Return [X, Y] of the center of cell containing provided text 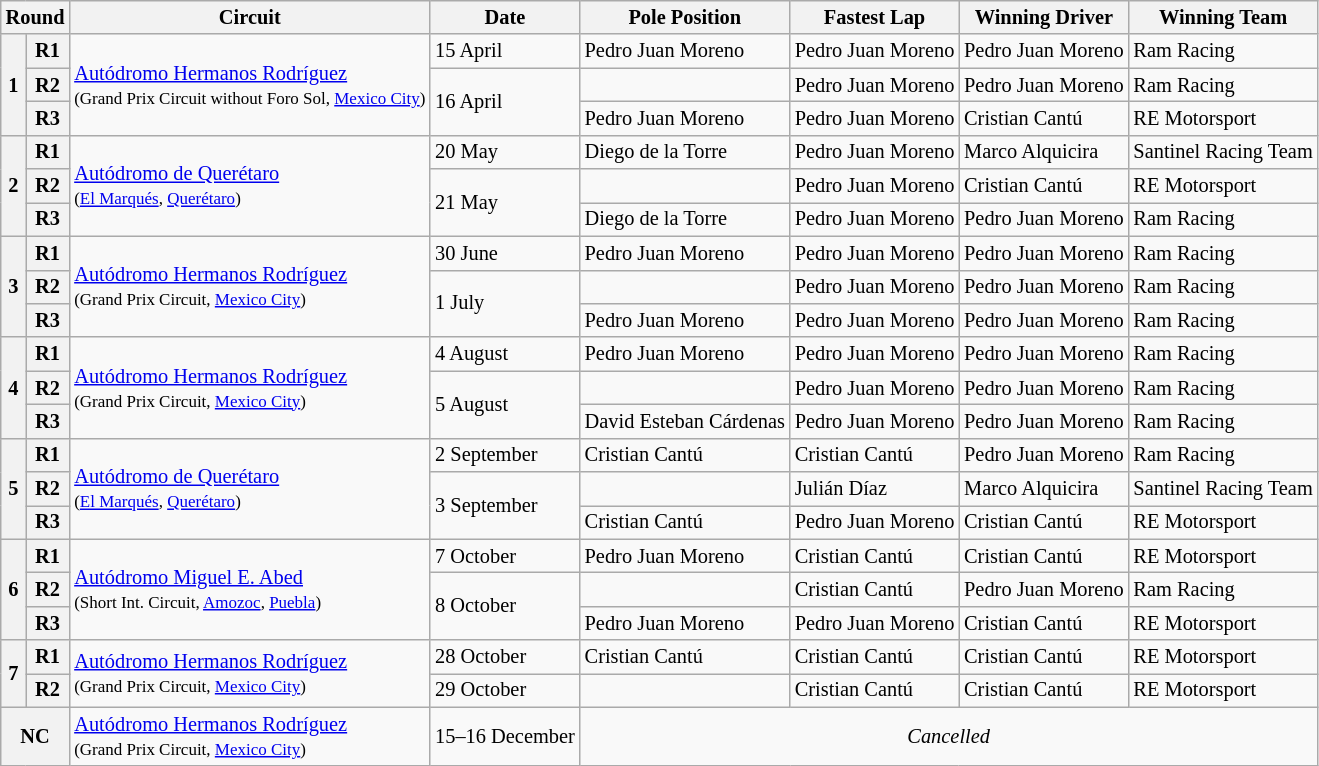
2 September [505, 455]
7 [14, 674]
16 April [505, 102]
29 October [505, 690]
Round [36, 17]
15–16 December [505, 736]
30 June [505, 253]
20 May [505, 152]
Winning Team [1224, 17]
15 April [505, 51]
Autódromo Hermanos Rodríguez(Grand Prix Circuit without Foro Sol, Mexico City) [250, 84]
5 [14, 488]
1 July [505, 304]
21 May [505, 202]
Winning Driver [1044, 17]
6 [14, 590]
Cancelled [949, 736]
2 [14, 186]
1 [14, 84]
4 August [505, 354]
28 October [505, 657]
5 August [505, 404]
Circuit [250, 17]
Fastest Lap [874, 17]
7 October [505, 556]
Julián Díaz [874, 489]
8 October [505, 606]
Autódromo Miguel E. Abed(Short Int. Circuit, Amozoc, Puebla) [250, 590]
4 [14, 388]
David Esteban Cárdenas [685, 421]
3 [14, 286]
3 September [505, 506]
NC [36, 736]
Pole Position [685, 17]
Date [505, 17]
